Capture the cell that displays the provided text and extract its [X, Y] central coordinate. 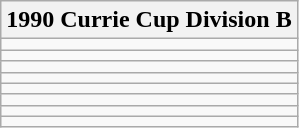
1990 Currie Cup Division B [149, 20]
